Search for the cell housing the specified text and yield its (X, Y) center coordinate. 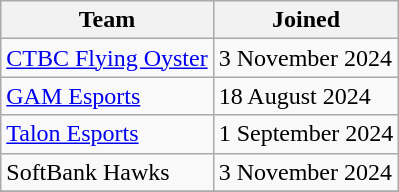
Team (107, 20)
Talon Esports (107, 134)
CTBC Flying Oyster (107, 58)
GAM Esports (107, 96)
1 September 2024 (306, 134)
Joined (306, 20)
SoftBank Hawks (107, 172)
18 August 2024 (306, 96)
